Detect which cell encompasses the target text, then output its (X, Y) center coordinate. 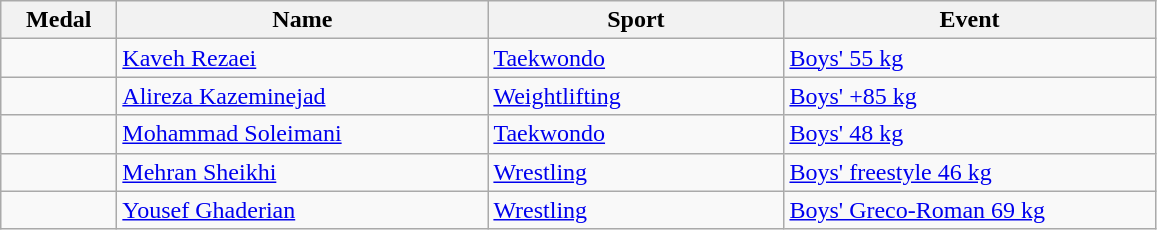
Alireza Kazeminejad (302, 96)
Boys' +85 kg (970, 96)
Boys' freestyle 46 kg (970, 172)
Name (302, 20)
Yousef Ghaderian (302, 210)
Weightlifting (636, 96)
Mohammad Soleimani (302, 134)
Boys' Greco-Roman 69 kg (970, 210)
Boys' 48 kg (970, 134)
Sport (636, 20)
Medal (59, 20)
Boys' 55 kg (970, 58)
Kaveh Rezaei (302, 58)
Mehran Sheikhi (302, 172)
Event (970, 20)
